Scan for the cell matching the given text and deliver its [x, y] coordinate at center. 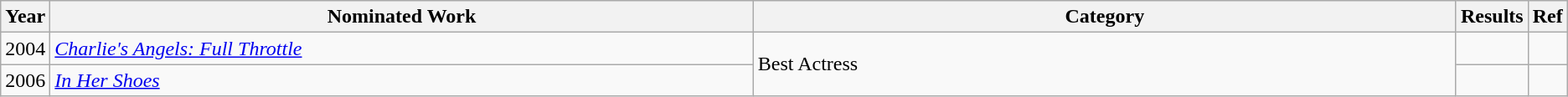
2004 [25, 48]
Ref [1548, 17]
2006 [25, 80]
Nominated Work [402, 17]
Best Actress [1104, 64]
Results [1492, 17]
Category [1104, 17]
Charlie's Angels: Full Throttle [402, 48]
Year [25, 17]
In Her Shoes [402, 80]
